Scan for the cell matching the given text and deliver its (x, y) coordinate at center. 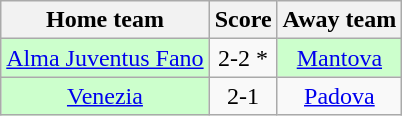
2-1 (243, 96)
Away team (340, 20)
Padova (340, 96)
Home team (105, 20)
Venezia (105, 96)
Alma Juventus Fano (105, 58)
Mantova (340, 58)
Score (243, 20)
2-2 * (243, 58)
